From the cell containing the given text, extract its center point as [x, y] coordinate. 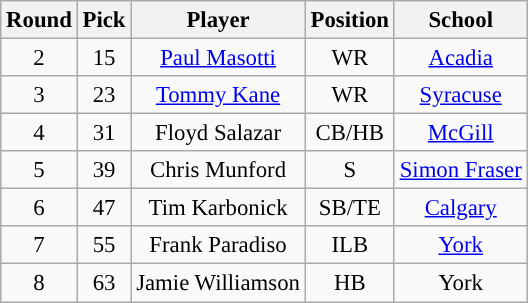
Chris Munford [218, 170]
Jamie Williamson [218, 283]
Floyd Salazar [218, 133]
55 [104, 245]
Acadia [460, 58]
Pick [104, 20]
23 [104, 95]
Tommy Kane [218, 95]
ILB [350, 245]
SB/TE [350, 208]
15 [104, 58]
2 [39, 58]
39 [104, 170]
63 [104, 283]
McGill [460, 133]
47 [104, 208]
3 [39, 95]
School [460, 20]
Calgary [460, 208]
CB/HB [350, 133]
Tim Karbonick [218, 208]
8 [39, 283]
31 [104, 133]
Frank Paradiso [218, 245]
5 [39, 170]
Paul Masotti [218, 58]
6 [39, 208]
4 [39, 133]
7 [39, 245]
Syracuse [460, 95]
S [350, 170]
Position [350, 20]
Round [39, 20]
HB [350, 283]
Player [218, 20]
Simon Fraser [460, 170]
